Provide the [X, Y] coordinate of the cell's center where the given text is located.  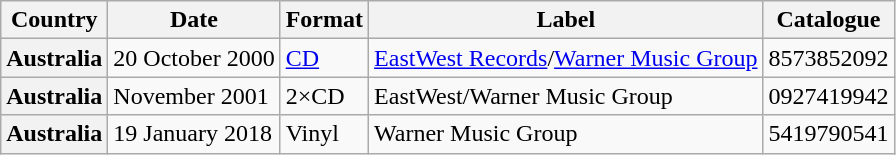
5419790541 [828, 134]
Date [194, 20]
0927419942 [828, 96]
Country [54, 20]
Warner Music Group [566, 134]
Format [324, 20]
19 January 2018 [194, 134]
November 2001 [194, 96]
2×CD [324, 96]
8573852092 [828, 58]
Vinyl [324, 134]
20 October 2000 [194, 58]
EastWest/Warner Music Group [566, 96]
CD [324, 58]
Catalogue [828, 20]
EastWest Records/Warner Music Group [566, 58]
Label [566, 20]
